Identify which cell holds the provided text, then report its [x, y] central coordinate. 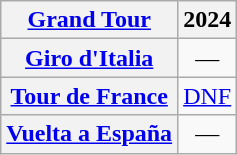
DNF [208, 96]
Vuelta a España [90, 134]
Giro d'Italia [90, 58]
2024 [208, 20]
Tour de France [90, 96]
Grand Tour [90, 20]
